Pinpoint the cell where the given text exists, returning its (x, y) midpoint coordinate. 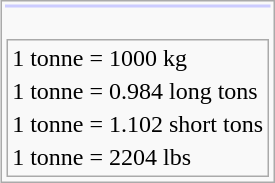
= 0.984 long tons (176, 91)
= 2204 lbs (176, 157)
1 tonne = 1000 kg 1 tonne = 0.984 long tons 1 tonne = 1.102 short tons 1 tonne = 2204 lbs (138, 94)
= 1000 kg (176, 59)
= 1.102 short tons (176, 125)
